Identify which cell holds the provided text, then report its (x, y) central coordinate. 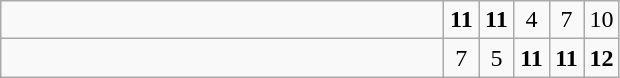
4 (532, 20)
5 (496, 58)
10 (602, 20)
12 (602, 58)
